Capture the cell that displays the provided text and extract its (X, Y) central coordinate. 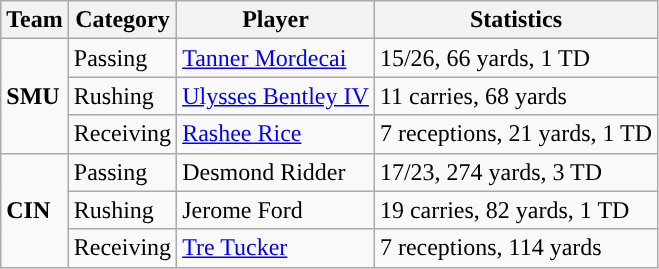
7 receptions, 21 yards, 1 TD (516, 134)
SMU (35, 96)
19 carries, 82 yards, 1 TD (516, 210)
Player (276, 20)
15/26, 66 yards, 1 TD (516, 58)
Team (35, 20)
11 carries, 68 yards (516, 96)
Desmond Ridder (276, 172)
17/23, 274 yards, 3 TD (516, 172)
Jerome Ford (276, 210)
Statistics (516, 20)
Rashee Rice (276, 134)
CIN (35, 210)
Tre Tucker (276, 248)
Tanner Mordecai (276, 58)
Ulysses Bentley IV (276, 96)
Category (122, 20)
7 receptions, 114 yards (516, 248)
